For the text-containing cell, return its midpoint in (X, Y) coordinate format. 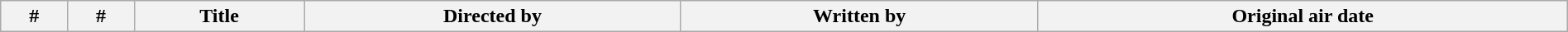
Written by (859, 16)
Directed by (493, 16)
Title (218, 16)
Original air date (1303, 16)
